Scan for the cell matching the given text and deliver its (x, y) coordinate at center. 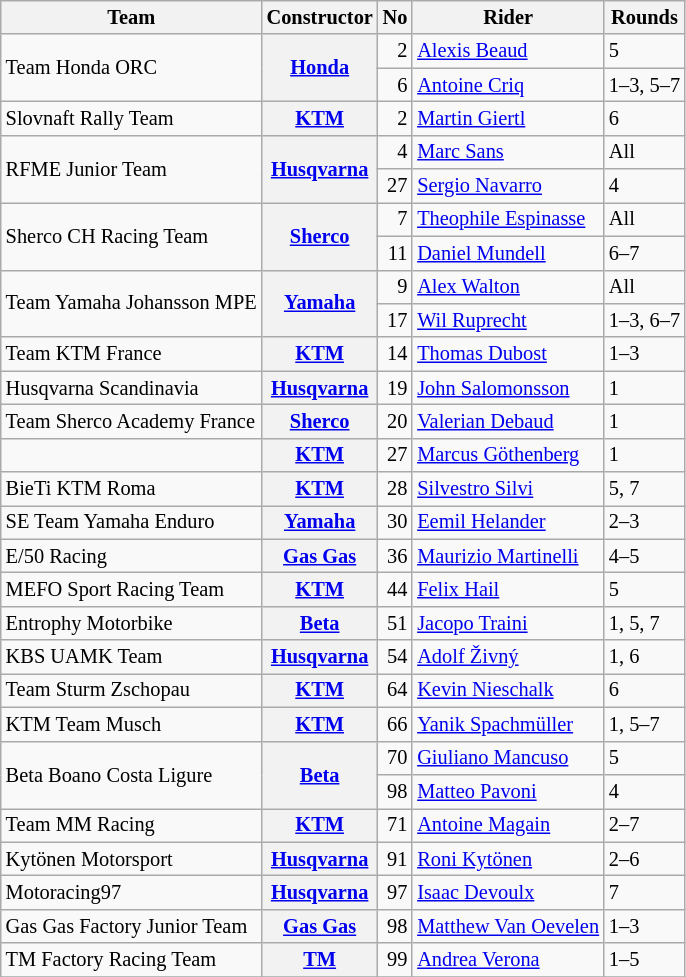
Constructor (320, 17)
No (396, 17)
Team Sturm Zschopau (132, 690)
Entrophy Motorbike (132, 623)
Husqvarna Scandinavia (132, 388)
4–5 (644, 556)
71 (396, 825)
Silvestro Silvi (508, 489)
Team MM Racing (132, 825)
Maurizio Martinelli (508, 556)
Felix Hail (508, 589)
Rounds (644, 17)
1, 6 (644, 657)
1, 5–7 (644, 724)
2–3 (644, 522)
1–3, 6–7 (644, 320)
Alexis Beaud (508, 51)
17 (396, 320)
9 (396, 287)
TM Factory Racing Team (132, 960)
11 (396, 253)
Marc Sans (508, 152)
Slovnaft Rally Team (132, 118)
44 (396, 589)
99 (396, 960)
Team Yamaha Johansson MPE (132, 304)
Beta Boano Costa Ligure (132, 774)
BieTi KTM Roma (132, 489)
Gas Gas Factory Junior Team (132, 926)
Jacopo Traini (508, 623)
Andrea Verona (508, 960)
Antoine Magain (508, 825)
97 (396, 892)
30 (396, 522)
51 (396, 623)
Antoine Criq (508, 85)
John Salomonsson (508, 388)
36 (396, 556)
Team KTM France (132, 354)
91 (396, 859)
MEFO Sport Racing Team (132, 589)
Sergio Navarro (508, 186)
19 (396, 388)
1–5 (644, 960)
Adolf Živný (508, 657)
Valerian Debaud (508, 421)
SE Team Yamaha Enduro (132, 522)
1–3, 5–7 (644, 85)
28 (396, 489)
Yanik Spachmüller (508, 724)
Daniel Mundell (508, 253)
Honda (320, 68)
RFME Junior Team (132, 168)
Alex Walton (508, 287)
1, 5, 7 (644, 623)
Martin Giertl (508, 118)
Roni Kytönen (508, 859)
Giuliano Mancuso (508, 758)
14 (396, 354)
Team (132, 17)
Team Sherco Academy France (132, 421)
TM (320, 960)
2–7 (644, 825)
70 (396, 758)
Eemil Helander (508, 522)
66 (396, 724)
Sherco CH Racing Team (132, 236)
KTM Team Musch (132, 724)
Theophile Espinasse (508, 219)
2–6 (644, 859)
54 (396, 657)
Marcus Göthenberg (508, 455)
Isaac Devoulx (508, 892)
Wil Ruprecht (508, 320)
Kevin Nieschalk (508, 690)
20 (396, 421)
5, 7 (644, 489)
6–7 (644, 253)
Matthew Van Oevelen (508, 926)
Team Honda ORC (132, 68)
64 (396, 690)
Matteo Pavoni (508, 791)
KBS UAMK Team (132, 657)
Kytönen Motorsport (132, 859)
Rider (508, 17)
E/50 Racing (132, 556)
Thomas Dubost (508, 354)
Motoracing97 (132, 892)
